Detect which cell encompasses the target text, then output its (x, y) center coordinate. 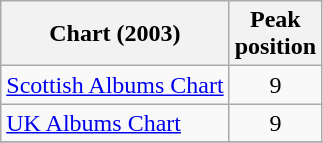
UK Albums Chart (115, 123)
Chart (2003) (115, 34)
Peakposition (275, 34)
Scottish Albums Chart (115, 85)
